Determine the [x, y] coordinate at the center of the cell enclosing the given text.  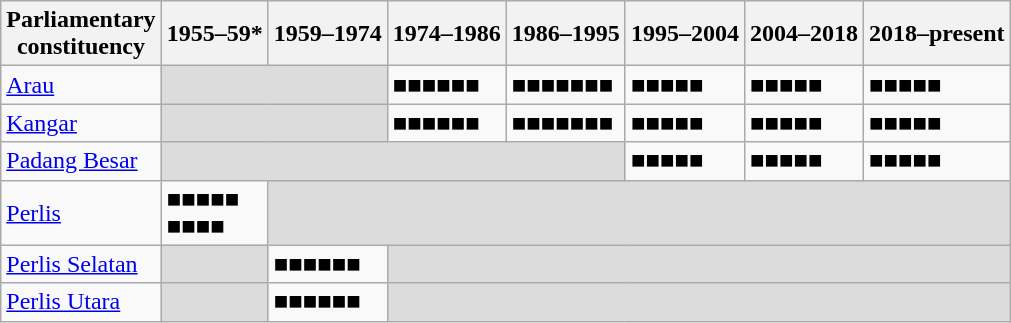
2018–present [936, 34]
2004–2018 [804, 34]
Parliamentaryconstituency [81, 34]
Perlis Utara [81, 302]
Perlis Selatan [81, 264]
1974–1986 [446, 34]
Perlis [81, 212]
1995–2004 [684, 34]
Padang Besar [81, 161]
Arau [81, 85]
Kangar [81, 123]
1986–1995 [566, 34]
■■■■■■■■■ [214, 212]
1955–59* [214, 34]
1959–1974 [328, 34]
